Scan for the cell matching the given text and deliver its [x, y] coordinate at center. 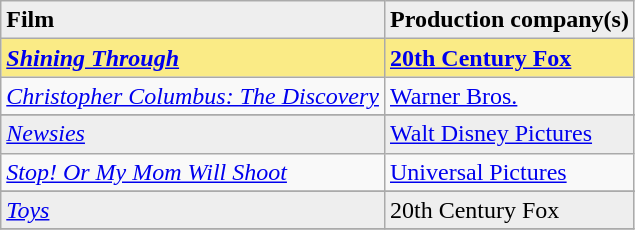
Universal Pictures [509, 172]
Newsies [193, 134]
Shining Through [193, 58]
Production company(s) [509, 20]
Christopher Columbus: The Discovery [193, 96]
Film [193, 20]
Toys [193, 210]
Warner Bros. [509, 96]
Walt Disney Pictures [509, 134]
Stop! Or My Mom Will Shoot [193, 172]
